Determine the (X, Y) coordinate at the center of the cell enclosing the given text.  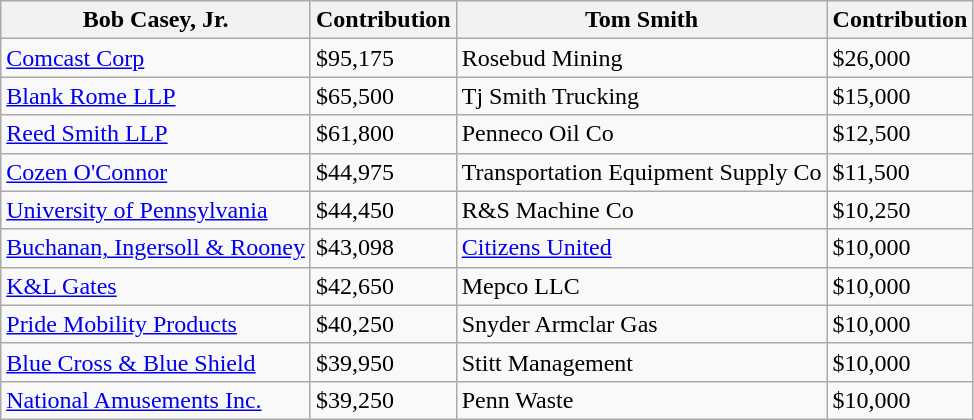
$42,650 (383, 286)
Reed Smith LLP (156, 134)
$26,000 (900, 58)
$39,250 (383, 400)
University of Pennsylvania (156, 210)
$12,500 (900, 134)
Penneco Oil Co (642, 134)
Transportation Equipment Supply Co (642, 172)
Penn Waste (642, 400)
$10,250 (900, 210)
Blank Rome LLP (156, 96)
Tom Smith (642, 20)
$61,800 (383, 134)
Citizens United (642, 248)
R&S Machine Co (642, 210)
$40,250 (383, 324)
Blue Cross & Blue Shield (156, 362)
$39,950 (383, 362)
Stitt Management (642, 362)
$15,000 (900, 96)
$44,450 (383, 210)
$43,098 (383, 248)
National Amusements Inc. (156, 400)
Snyder Armclar Gas (642, 324)
Cozen O'Connor (156, 172)
Pride Mobility Products (156, 324)
Comcast Corp (156, 58)
Mepco LLC (642, 286)
Bob Casey, Jr. (156, 20)
K&L Gates (156, 286)
$95,175 (383, 58)
Rosebud Mining (642, 58)
Buchanan, Ingersoll & Rooney (156, 248)
Tj Smith Trucking (642, 96)
$11,500 (900, 172)
$44,975 (383, 172)
$65,500 (383, 96)
